Locate the cell with the specified text and output its (x, y) center coordinate. 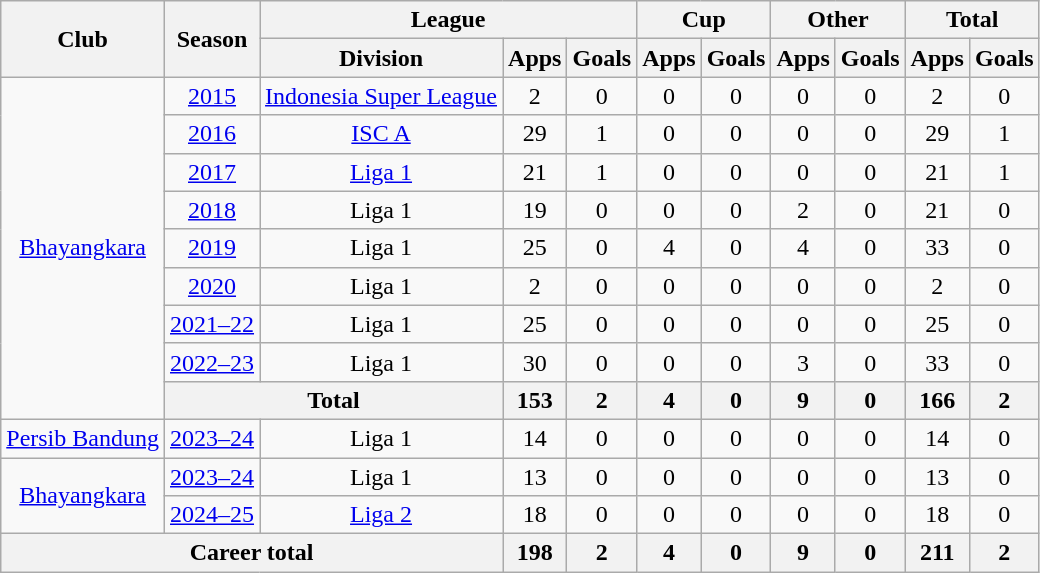
2017 (212, 172)
2015 (212, 96)
30 (535, 362)
Cup (704, 20)
2024–25 (212, 515)
Club (83, 39)
2019 (212, 248)
2021–22 (212, 324)
Career total (252, 553)
Persib Bandung (83, 438)
3 (803, 362)
2018 (212, 210)
Other (838, 20)
ISC A (382, 134)
Indonesia Super League (382, 96)
166 (937, 400)
2020 (212, 286)
211 (937, 553)
2022–23 (212, 362)
153 (535, 400)
League (448, 20)
Division (382, 58)
19 (535, 210)
2016 (212, 134)
Season (212, 39)
198 (535, 553)
Liga 2 (382, 515)
